Identify which cell holds the provided text, then report its (X, Y) central coordinate. 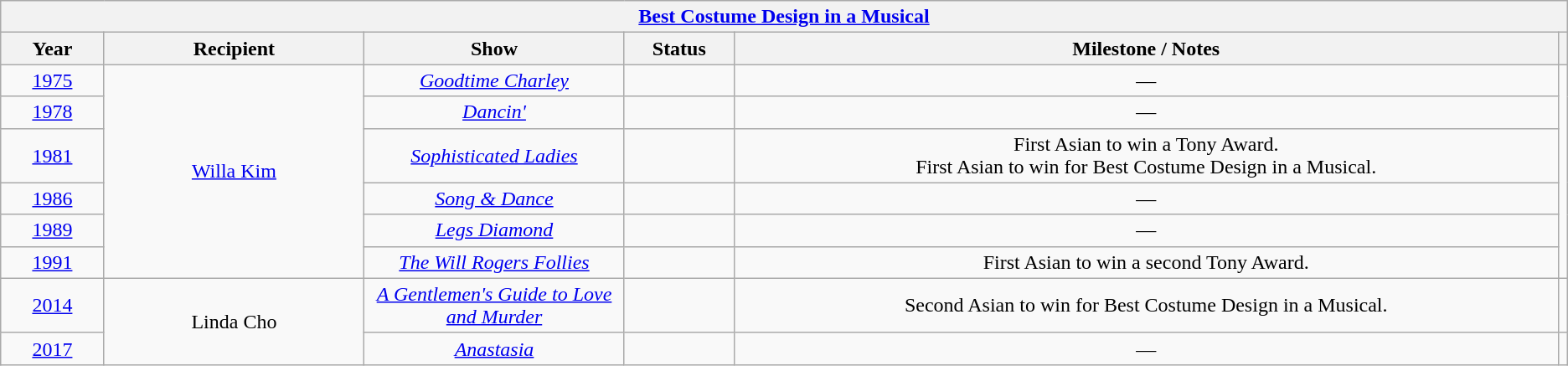
Show (494, 49)
Anastasia (494, 348)
1975 (52, 80)
Dancin' (494, 112)
Best Costume Design in a Musical (784, 17)
Linda Cho (235, 322)
The Will Rogers Follies (494, 262)
Willa Kim (235, 171)
1991 (52, 262)
Milestone / Notes (1146, 49)
First Asian to win a Tony Award.First Asian to win for Best Costume Design in a Musical. (1146, 156)
First Asian to win a second Tony Award. (1146, 262)
Year (52, 49)
1981 (52, 156)
1986 (52, 198)
Legs Diamond (494, 230)
Status (678, 49)
1989 (52, 230)
Recipient (235, 49)
Goodtime Charley (494, 80)
2014 (52, 305)
1978 (52, 112)
A Gentlemen's Guide to Love and Murder (494, 305)
Song & Dance (494, 198)
Sophisticated Ladies (494, 156)
2017 (52, 348)
Second Asian to win for Best Costume Design in a Musical. (1146, 305)
